For the text-containing cell, return its midpoint in [X, Y] coordinate format. 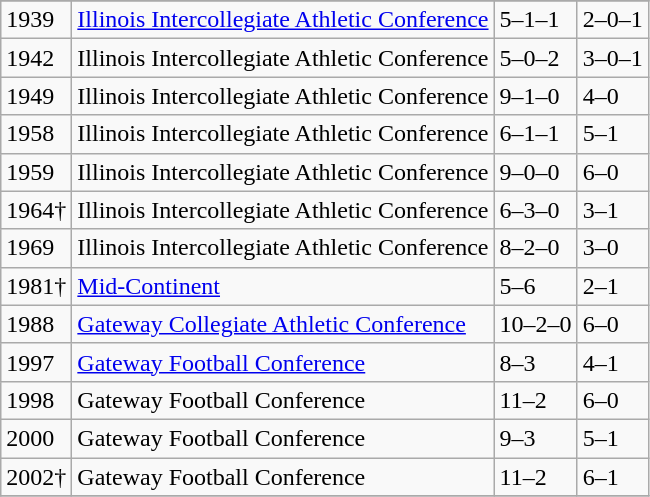
3–1 [612, 210]
1964† [36, 210]
9–3 [536, 438]
6–1 [612, 477]
1958 [36, 134]
5–0–2 [536, 58]
1981† [36, 286]
9–1–0 [536, 96]
3–0–1 [612, 58]
2000 [36, 438]
8–3 [536, 362]
8–2–0 [536, 248]
1988 [36, 324]
1997 [36, 362]
1939 [36, 20]
1942 [36, 58]
10–2–0 [536, 324]
1949 [36, 96]
2–0–1 [612, 20]
Gateway Collegiate Athletic Conference [283, 324]
1998 [36, 400]
3–0 [612, 248]
5–6 [536, 286]
4–0 [612, 96]
2002† [36, 477]
6–1–1 [536, 134]
6–3–0 [536, 210]
5–1–1 [536, 20]
1969 [36, 248]
1959 [36, 172]
9–0–0 [536, 172]
4–1 [612, 362]
2–1 [612, 286]
Mid-Continent [283, 286]
